Determine the [x, y] coordinate at the center of the cell enclosing the given text.  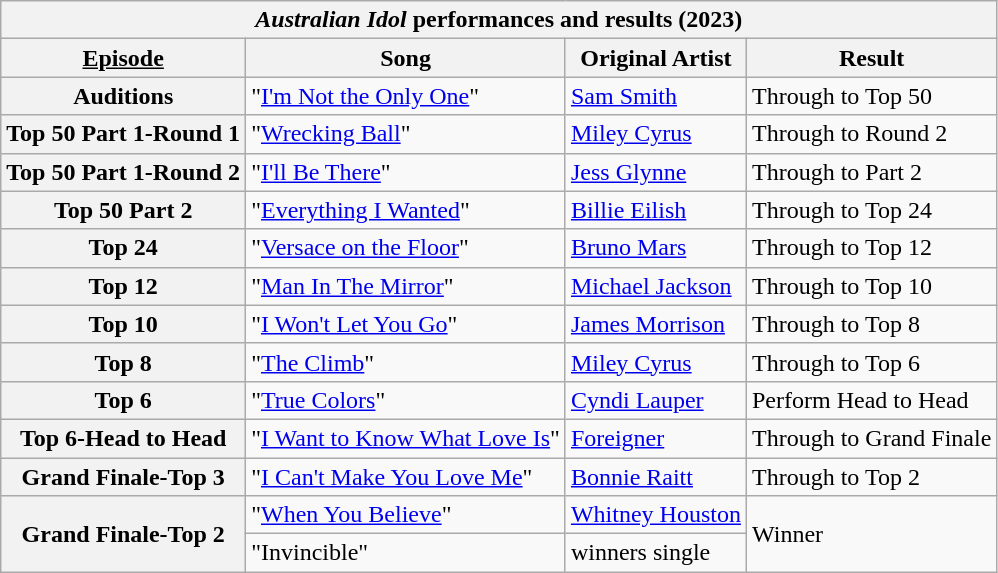
James Morrison [656, 324]
winners single [656, 553]
Top 50 Part 1-Round 1 [124, 134]
Bruno Mars [656, 248]
Result [871, 58]
"Versace on the Floor" [406, 248]
Top 6-Head to Head [124, 438]
Top 10 [124, 324]
Billie Eilish [656, 210]
Through to Top 8 [871, 324]
Through to Top 50 [871, 96]
"The Climb" [406, 362]
Through to Grand Finale [871, 438]
Whitney Houston [656, 515]
"Invincible" [406, 553]
Top 12 [124, 286]
Top 50 Part 1-Round 2 [124, 172]
Bonnie Raitt [656, 477]
Through to Top 10 [871, 286]
Through to Part 2 [871, 172]
Top 24 [124, 248]
Through to Top 12 [871, 248]
"True Colors" [406, 400]
Through to Round 2 [871, 134]
Michael Jackson [656, 286]
"Man In The Mirror" [406, 286]
"I'm Not the Only One" [406, 96]
"I Want to Know What Love Is" [406, 438]
Foreigner [656, 438]
Perform Head to Head [871, 400]
Australian Idol performances and results (2023) [499, 20]
Top 50 Part 2 [124, 210]
Through to Top 6 [871, 362]
Auditions [124, 96]
Grand Finale-Top 2 [124, 534]
Episode [124, 58]
Grand Finale-Top 3 [124, 477]
"I'll Be There" [406, 172]
Top 8 [124, 362]
Through to Top 2 [871, 477]
Cyndi Lauper [656, 400]
"I Won't Let You Go" [406, 324]
Song [406, 58]
Original Artist [656, 58]
"Everything I Wanted" [406, 210]
Top 6 [124, 400]
"Wrecking Ball" [406, 134]
Winner [871, 534]
Jess Glynne [656, 172]
"When You Believe" [406, 515]
Sam Smith [656, 96]
"I Can't Make You Love Me" [406, 477]
Through to Top 24 [871, 210]
